For the text-containing cell, return its midpoint in [X, Y] coordinate format. 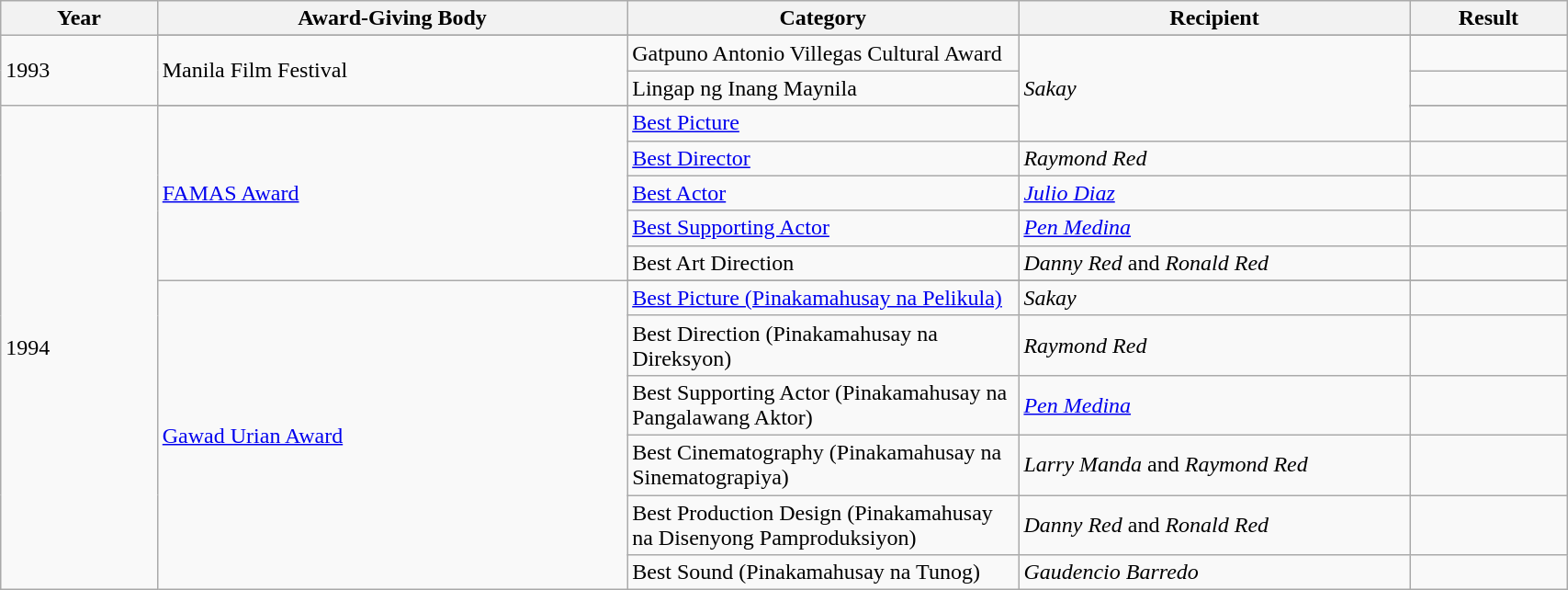
Best Sound (Pinakamahusay na Tunog) [823, 573]
Best Picture (Pinakamahusay na Pelikula) [823, 298]
Best Supporting Actor (Pinakamahusay na Pangalawang Aktor) [823, 404]
1994 [79, 347]
Award-Giving Body [391, 18]
Best Direction (Pinakamahusay na Direksyon) [823, 346]
Gaudencio Barredo [1214, 573]
Best Supporting Actor [823, 228]
Best Actor [823, 193]
Gatpuno Antonio Villegas Cultural Award [823, 53]
Recipient [1214, 18]
Larry Manda and Raymond Red [1214, 465]
Best Director [823, 158]
Lingap ng Inang Maynila [823, 88]
Year [79, 18]
Best Picture [823, 123]
Result [1488, 18]
Best Art Direction [823, 263]
1993 [79, 71]
Gawad Urian Award [391, 435]
FAMAS Award [391, 193]
Category [823, 18]
Manila Film Festival [391, 71]
Best Production Design (Pinakamahusay na Disenyong Pamproduksiyon) [823, 524]
Julio Diaz [1214, 193]
Best Cinematography (Pinakamahusay na Sinematograpiya) [823, 465]
